Extract the (X, Y) coordinate from the center of the cell holding the provided text.  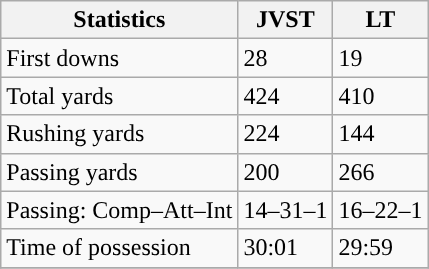
224 (286, 134)
16–22–1 (380, 210)
30:01 (286, 248)
Time of possession (120, 248)
Total yards (120, 96)
JVST (286, 20)
266 (380, 172)
28 (286, 58)
14–31–1 (286, 210)
LT (380, 20)
410 (380, 96)
144 (380, 134)
19 (380, 58)
Rushing yards (120, 134)
First downs (120, 58)
424 (286, 96)
Statistics (120, 20)
Passing: Comp–Att–Int (120, 210)
200 (286, 172)
Passing yards (120, 172)
29:59 (380, 248)
